Provide the (x, y) coordinate of the cell's center where the given text is located.  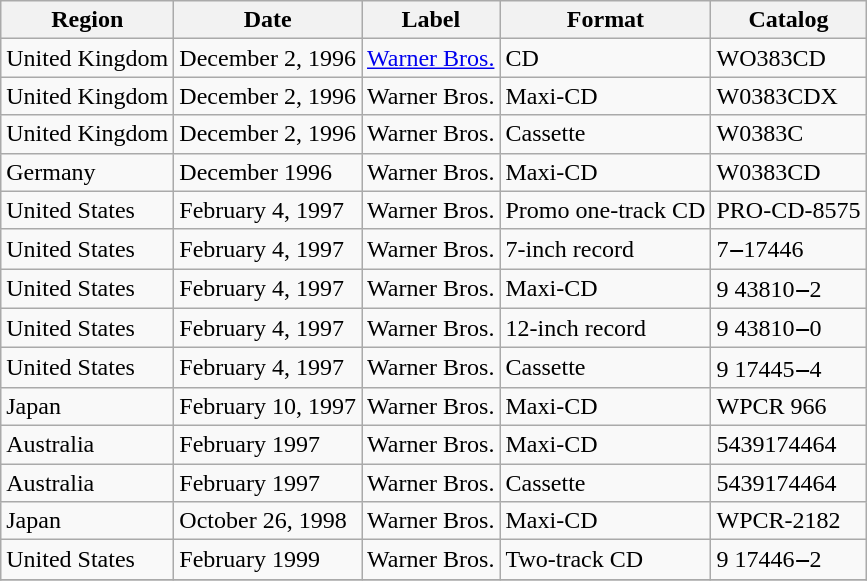
Two-track CD (606, 560)
W0383CD (788, 172)
9 17446‒2 (788, 560)
WPCR-2182 (788, 521)
7-inch record (606, 249)
December 1996 (268, 172)
Format (606, 20)
February 10, 1997 (268, 406)
Date (268, 20)
W0383C (788, 134)
Promo one-track CD (606, 210)
WPCR 966 (788, 406)
9 43810‒2 (788, 289)
CD (606, 58)
9 43810‒0 (788, 328)
Germany (88, 172)
12-inch record (606, 328)
7‒17446 (788, 249)
Region (88, 20)
9 17445‒4 (788, 368)
Catalog (788, 20)
WO383CD (788, 58)
October 26, 1998 (268, 521)
February 1999 (268, 560)
PRO-CD-8575 (788, 210)
Label (431, 20)
W0383CDX (788, 96)
